Output the (x, y) coordinate of the center of the cell containing the given text.  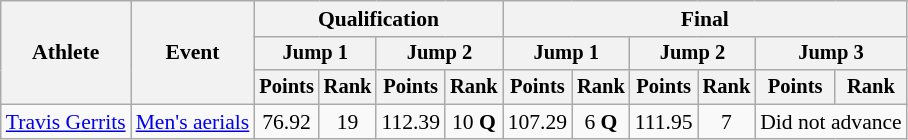
Athlete (66, 52)
19 (348, 122)
111.95 (664, 122)
10 Q (474, 122)
6 Q (601, 122)
7 (727, 122)
112.39 (410, 122)
Men's aerials (193, 122)
76.92 (286, 122)
Event (193, 52)
Travis Gerrits (66, 122)
Qualification (378, 19)
Did not advance (831, 122)
Jump 3 (831, 54)
Final (705, 19)
107.29 (538, 122)
